Extract the (x, y) coordinate from the center of the cell holding the provided text.  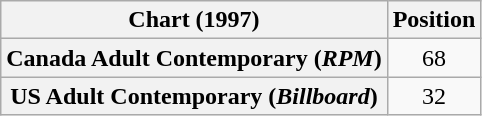
68 (434, 58)
Canada Adult Contemporary (RPM) (194, 58)
Chart (1997) (194, 20)
US Adult Contemporary (Billboard) (194, 96)
32 (434, 96)
Position (434, 20)
